Determine the (X, Y) coordinate at the center of the cell enclosing the given text.  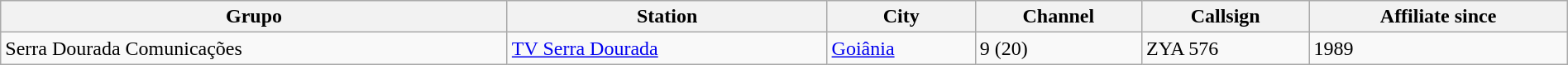
City (901, 17)
ZYA 576 (1226, 48)
Channel (1059, 17)
9 (20) (1059, 48)
Callsign (1226, 17)
Goiânia (901, 48)
Grupo (255, 17)
Serra Dourada Comunicações (255, 48)
Station (667, 17)
TV Serra Dourada (667, 48)
1989 (1438, 48)
Affiliate since (1438, 17)
